Return the [x, y] coordinate for the center point of the cell that contains the specified text.  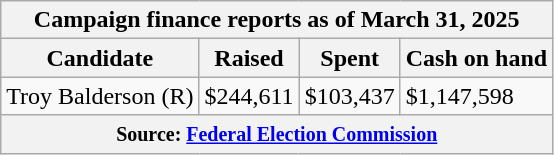
$1,147,598 [476, 96]
Candidate [100, 58]
Raised [249, 58]
Source: Federal Election Commission [277, 134]
Cash on hand [476, 58]
Troy Balderson (R) [100, 96]
Spent [350, 58]
$244,611 [249, 96]
Campaign finance reports as of March 31, 2025 [277, 20]
$103,437 [350, 96]
